Determine the (X, Y) coordinate at the center of the cell enclosing the given text.  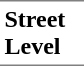
Street Level (42, 33)
